Extract the (X, Y) coordinate from the center of the cell holding the provided text.  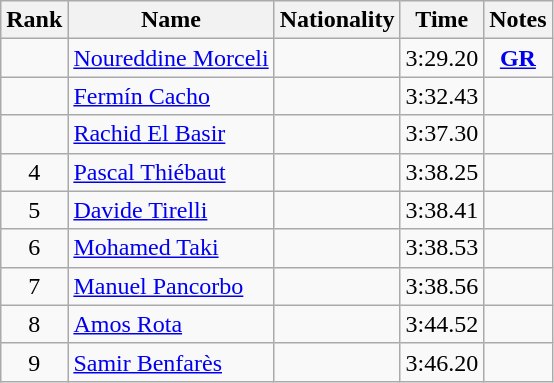
3:38.56 (442, 286)
Fermín Cacho (171, 96)
4 (34, 172)
Name (171, 20)
Manuel Pancorbo (171, 286)
5 (34, 210)
3:32.43 (442, 96)
Amos Rota (171, 324)
Noureddine Morceli (171, 58)
Notes (518, 20)
Rachid El Basir (171, 134)
7 (34, 286)
Rank (34, 20)
GR (518, 58)
9 (34, 362)
Davide Tirelli (171, 210)
6 (34, 248)
8 (34, 324)
3:29.20 (442, 58)
3:44.52 (442, 324)
Pascal Thiébaut (171, 172)
Time (442, 20)
Nationality (337, 20)
3:38.25 (442, 172)
3:37.30 (442, 134)
Mohamed Taki (171, 248)
Samir Benfarès (171, 362)
3:38.41 (442, 210)
3:46.20 (442, 362)
3:38.53 (442, 248)
